Scan for the cell matching the given text and deliver its (x, y) coordinate at center. 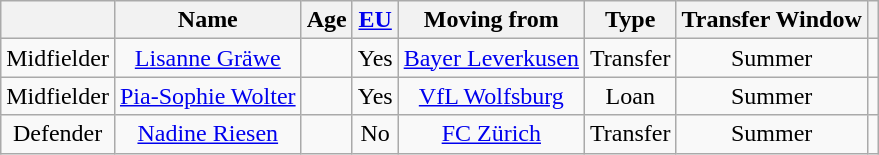
No (375, 134)
Name (208, 20)
Loan (630, 96)
VfL Wolfsburg (491, 96)
Pia-Sophie Wolter (208, 96)
Bayer Leverkusen (491, 58)
EU (375, 20)
Type (630, 20)
Moving from (491, 20)
Nadine Riesen (208, 134)
FC Zürich (491, 134)
Transfer Window (772, 20)
Defender (58, 134)
Lisanne Gräwe (208, 58)
Age (326, 20)
